From the cell containing the given text, extract its center point as (x, y) coordinate. 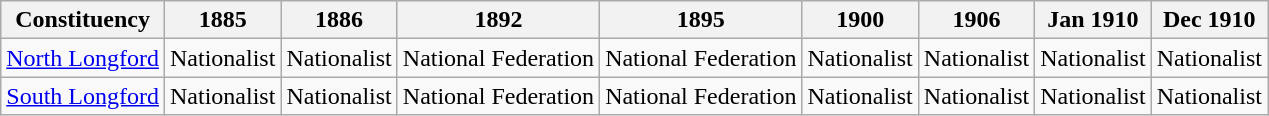
1900 (860, 20)
1885 (222, 20)
1892 (498, 20)
Jan 1910 (1093, 20)
South Longford (83, 96)
1895 (701, 20)
Dec 1910 (1209, 20)
1906 (976, 20)
North Longford (83, 58)
1886 (339, 20)
Constituency (83, 20)
